Search for the cell housing the specified text and yield its (X, Y) center coordinate. 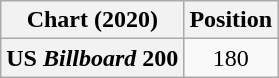
US Billboard 200 (92, 58)
180 (231, 58)
Position (231, 20)
Chart (2020) (92, 20)
